Return the [X, Y] coordinate for the center point of the cell that contains the specified text.  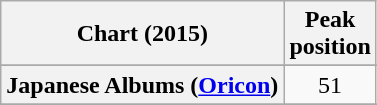
Peakposition [330, 34]
51 [330, 85]
Chart (2015) [142, 34]
Japanese Albums (Oricon) [142, 85]
